Search for the cell housing the specified text and yield its [x, y] center coordinate. 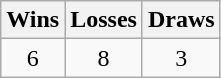
6 [33, 58]
3 [181, 58]
Losses [104, 20]
Wins [33, 20]
Draws [181, 20]
8 [104, 58]
